Determine the [X, Y] coordinate at the center of the cell enclosing the given text.  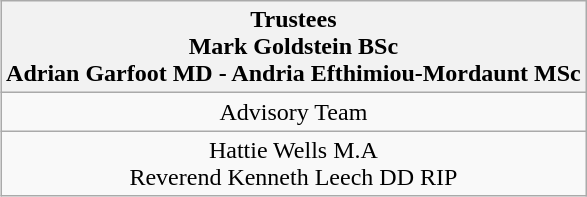
Hattie Wells M.AReverend Kenneth Leech DD RIP [294, 164]
Advisory Team [294, 112]
TrusteesMark Goldstein BScAdrian Garfoot MD - Andria Efthimiou-Mordaunt MSc [294, 47]
